Search for the cell housing the specified text and yield its (X, Y) center coordinate. 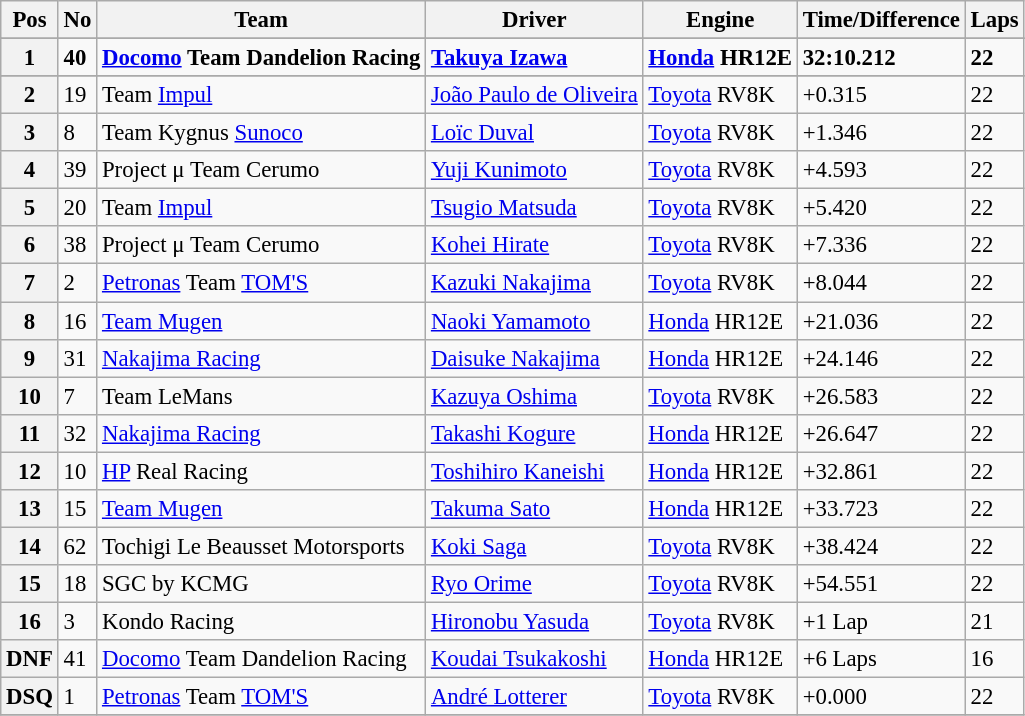
Kondo Racing (262, 621)
No (77, 20)
SGC by KCMG (262, 584)
Toshihiro Kaneishi (534, 471)
31 (77, 358)
+1 Lap (881, 621)
13 (30, 509)
18 (77, 584)
Kohei Hirate (534, 245)
Loïc Duval (534, 133)
Tsugio Matsuda (534, 208)
12 (30, 471)
+33.723 (881, 509)
Daisuke Nakajima (534, 358)
Ryo Orime (534, 584)
41 (77, 659)
Koudai Tsukakoshi (534, 659)
Yuji Kunimoto (534, 170)
+38.424 (881, 546)
62 (77, 546)
+1.346 (881, 133)
João Paulo de Oliveira (534, 95)
+24.146 (881, 358)
André Lotterer (534, 697)
+26.583 (881, 396)
Team LeMans (262, 396)
DSQ (30, 697)
9 (30, 358)
5 (30, 208)
19 (77, 95)
32:10.212 (881, 58)
+6 Laps (881, 659)
Koki Saga (534, 546)
Engine (720, 20)
+4.593 (881, 170)
Takuya Izawa (534, 58)
6 (30, 245)
39 (77, 170)
Team Kygnus Sunoco (262, 133)
11 (30, 433)
+0.315 (881, 95)
Takashi Kogure (534, 433)
Pos (30, 20)
Team (262, 20)
Time/Difference (881, 20)
+54.551 (881, 584)
+26.647 (881, 433)
+5.420 (881, 208)
Driver (534, 20)
21 (994, 621)
+0.000 (881, 697)
32 (77, 433)
Takuma Sato (534, 509)
40 (77, 58)
20 (77, 208)
Naoki Yamamoto (534, 321)
14 (30, 546)
Hironobu Yasuda (534, 621)
Kazuya Oshima (534, 396)
+8.044 (881, 283)
4 (30, 170)
+21.036 (881, 321)
Kazuki Nakajima (534, 283)
DNF (30, 659)
+7.336 (881, 245)
HP Real Racing (262, 471)
38 (77, 245)
Tochigi Le Beausset Motorsports (262, 546)
+32.861 (881, 471)
Laps (994, 20)
